Provide the [X, Y] coordinate of the cell's center where the given text is located.  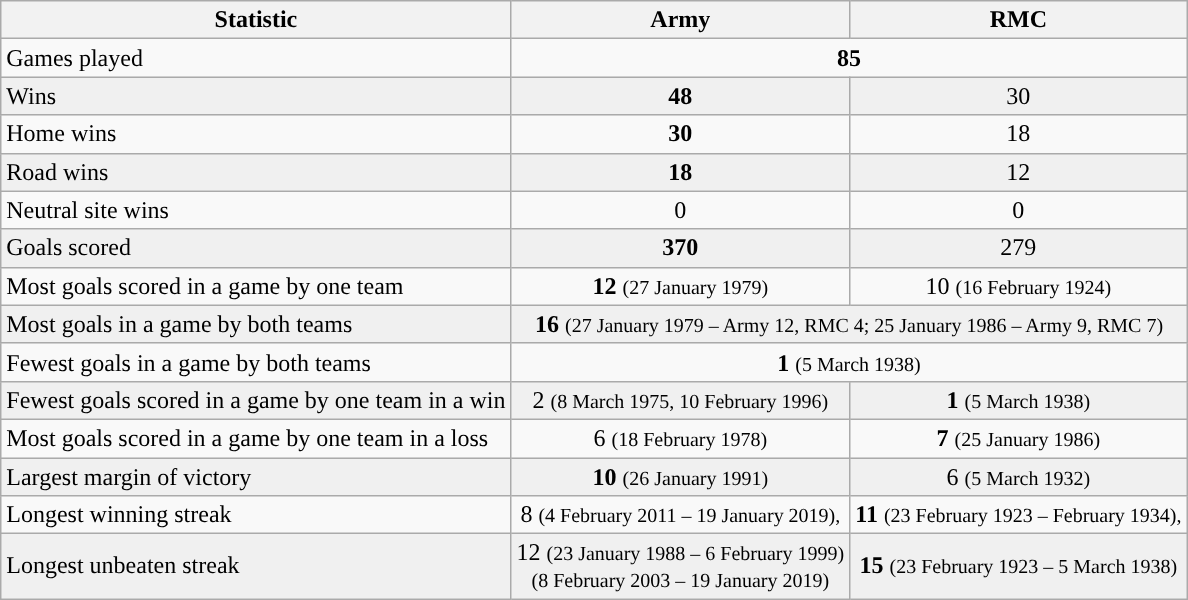
RMC [1018, 20]
12 (23 January 1988 – 6 February 1999)(8 February 2003 – 19 January 2019) [680, 566]
85 [849, 58]
11 (23 February 1923 – February 1934), [1018, 515]
48 [680, 96]
7 (25 January 1986) [1018, 438]
10 (16 February 1924) [1018, 286]
Fewest goals in a game by both teams [256, 362]
Goals scored [256, 248]
Most goals scored in a game by one team in a loss [256, 438]
Wins [256, 96]
Road wins [256, 172]
12 (27 January 1979) [680, 286]
12 [1018, 172]
16 (27 January 1979 – Army 12, RMC 4; 25 January 1986 – Army 9, RMC 7) [849, 324]
8 (4 February 2011 – 19 January 2019), [680, 515]
Games played [256, 58]
Largest margin of victory [256, 477]
Neutral site wins [256, 210]
Most goals scored in a game by one team [256, 286]
6 (18 February 1978) [680, 438]
6 (5 March 1932) [1018, 477]
279 [1018, 248]
Longest unbeaten streak [256, 566]
15 (23 February 1923 – 5 March 1938) [1018, 566]
370 [680, 248]
Statistic [256, 20]
Most goals in a game by both teams [256, 324]
2 (8 March 1975, 10 February 1996) [680, 400]
Army [680, 20]
Longest winning streak [256, 515]
Home wins [256, 134]
Fewest goals scored in a game by one team in a win [256, 400]
10 (26 January 1991) [680, 477]
